Pinpoint the cell where the given text exists, returning its (X, Y) midpoint coordinate. 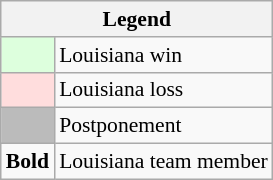
Louisiana team member (164, 162)
Legend (137, 19)
Louisiana loss (164, 90)
Louisiana win (164, 55)
Postponement (164, 126)
Bold (28, 162)
